For the text-containing cell, return its midpoint in (X, Y) coordinate format. 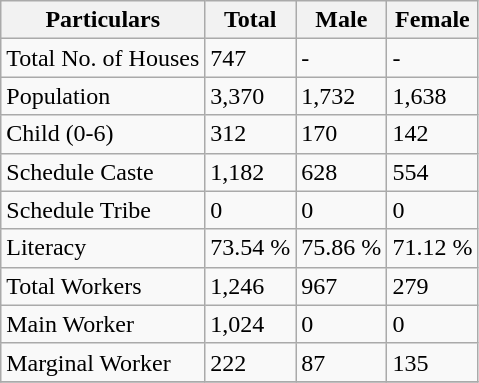
554 (432, 172)
Female (432, 20)
Total (250, 20)
Literacy (103, 248)
Population (103, 96)
73.54 % (250, 248)
Marginal Worker (103, 362)
Male (342, 20)
747 (250, 58)
312 (250, 134)
135 (432, 362)
Total No. of Houses (103, 58)
170 (342, 134)
142 (432, 134)
Main Worker (103, 324)
87 (342, 362)
Particulars (103, 20)
1,732 (342, 96)
Child (0-6) (103, 134)
1,024 (250, 324)
3,370 (250, 96)
75.86 % (342, 248)
1,246 (250, 286)
Total Workers (103, 286)
71.12 % (432, 248)
1,182 (250, 172)
Schedule Caste (103, 172)
222 (250, 362)
1,638 (432, 96)
628 (342, 172)
967 (342, 286)
Schedule Tribe (103, 210)
279 (432, 286)
